Extract the (x, y) coordinate from the center of the cell holding the provided text.  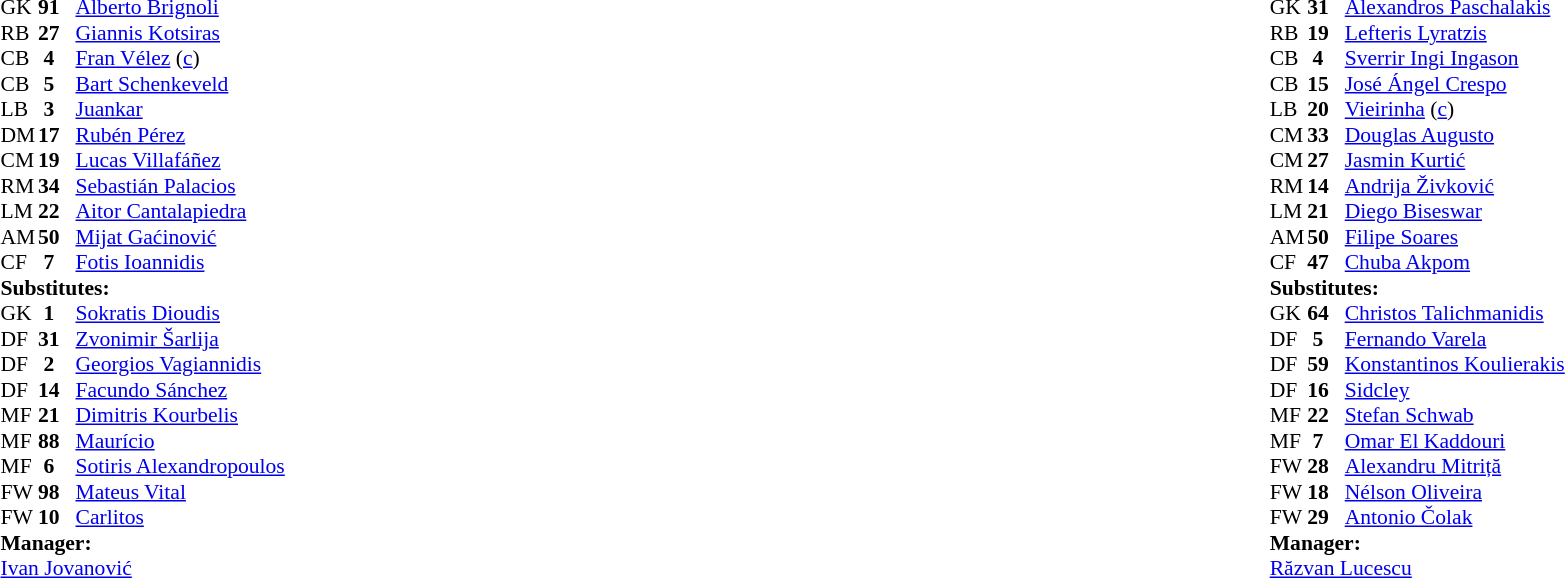
Juankar (180, 109)
Sidcley (1455, 390)
Andrija Živković (1455, 186)
33 (1326, 135)
31 (57, 339)
Lefteris Lyratzis (1455, 33)
3 (57, 109)
28 (1326, 467)
Fran Vélez (c) (180, 59)
20 (1326, 109)
Alexandru Mitriță (1455, 467)
Carlitos (180, 517)
47 (1326, 263)
10 (57, 517)
Filipe Soares (1455, 237)
Facundo Sánchez (180, 390)
Mijat Gaćinović (180, 237)
Christos Talichmanidis (1455, 313)
64 (1326, 313)
Fotis Ioannidis (180, 263)
Stefan Schwab (1455, 415)
88 (57, 441)
1 (57, 313)
Konstantinos Koulierakis (1455, 365)
Chuba Akpom (1455, 263)
Fernando Varela (1455, 339)
Georgios Vagiannidis (180, 365)
Nélson Oliveira (1455, 492)
DM (19, 135)
Sokratis Dioudis (180, 313)
José Ángel Crespo (1455, 84)
Mateus Vital (180, 492)
ΜF (19, 441)
Antonio Čolak (1455, 517)
Maurício (180, 441)
2 (57, 365)
Sotiris Alexandropoulos (180, 467)
Sebastián Palacios (180, 186)
18 (1326, 492)
34 (57, 186)
29 (1326, 517)
Diego Biseswar (1455, 211)
Rubén Pérez (180, 135)
Omar El Kaddouri (1455, 441)
Sverrir Ingi Ingason (1455, 59)
Giannis Kotsiras (180, 33)
Dimitris Kourbelis (180, 415)
16 (1326, 390)
Lucas Villafáñez (180, 161)
15 (1326, 84)
Zvonimir Šarlija (180, 339)
59 (1326, 365)
Bart Schenkeveld (180, 84)
Vieirinha (c) (1455, 109)
Jasmin Kurtić (1455, 161)
6 (57, 467)
Douglas Augusto (1455, 135)
98 (57, 492)
17 (57, 135)
Aitor Cantalapiedra (180, 211)
